Find where the given text appears and provide that cell's center as [X, Y] coordinate. 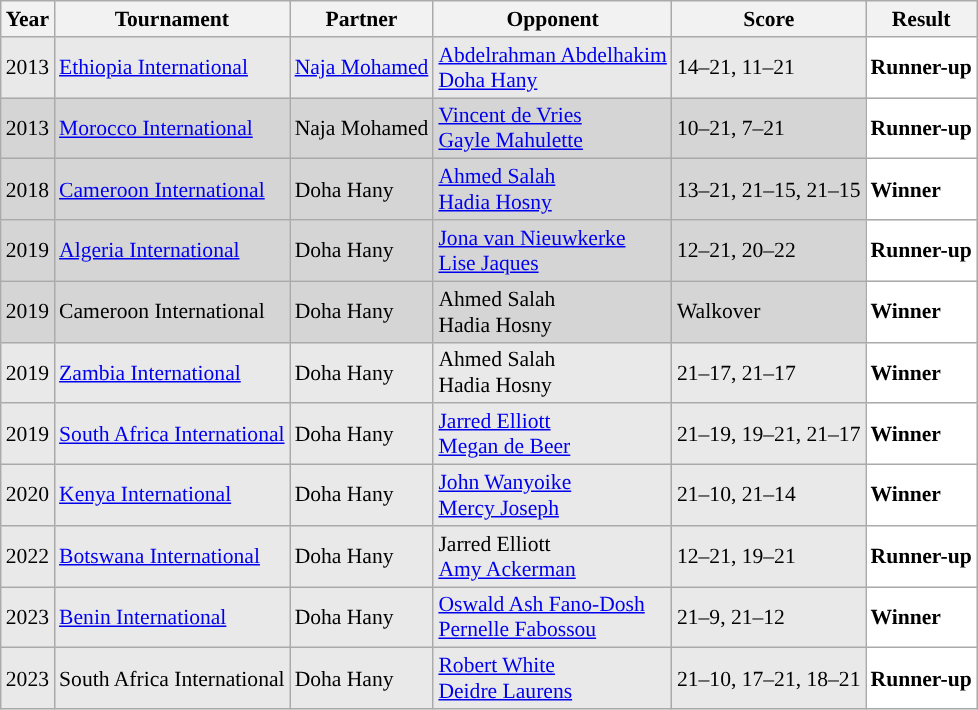
Kenya International [172, 496]
13–21, 21–15, 21–15 [769, 190]
Jarred Elliott Megan de Beer [552, 434]
Zambia International [172, 372]
12–21, 20–22 [769, 250]
Vincent de Vries Gayle Mahulette [552, 128]
John Wanyoike Mercy Joseph [552, 496]
21–10, 17–21, 18–21 [769, 678]
Abdelrahman Abdelhakim Doha Hany [552, 68]
12–21, 19–21 [769, 556]
Tournament [172, 19]
21–9, 21–12 [769, 618]
Jona van Nieuwkerke Lise Jaques [552, 250]
21–17, 21–17 [769, 372]
Partner [362, 19]
Ethiopia International [172, 68]
Result [922, 19]
Jarred Elliott Amy Ackerman [552, 556]
2020 [28, 496]
Walkover [769, 312]
21–19, 19–21, 21–17 [769, 434]
Morocco International [172, 128]
Opponent [552, 19]
21–10, 21–14 [769, 496]
Oswald Ash Fano-Dosh Pernelle Fabossou [552, 618]
Year [28, 19]
Benin International [172, 618]
Robert White Deidre Laurens [552, 678]
Botswana International [172, 556]
2022 [28, 556]
14–21, 11–21 [769, 68]
2018 [28, 190]
Score [769, 19]
Algeria International [172, 250]
10–21, 7–21 [769, 128]
